Capture the cell that displays the provided text and extract its [X, Y] central coordinate. 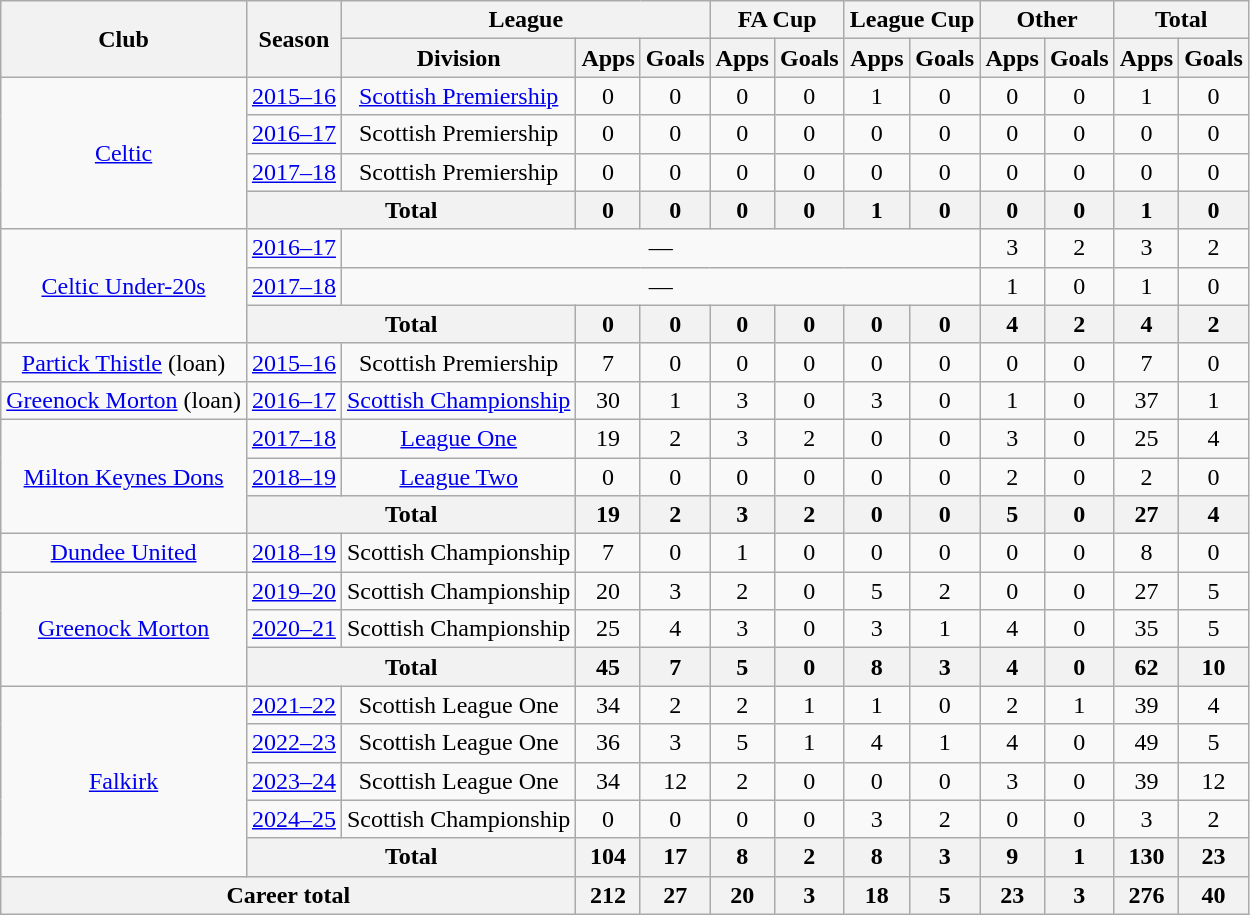
35 [1146, 629]
17 [675, 857]
30 [608, 400]
Greenock Morton [124, 629]
104 [608, 857]
2023–24 [294, 781]
40 [1214, 895]
Milton Keynes Dons [124, 476]
Celtic [124, 153]
League Two [458, 477]
Other [1047, 20]
2022–23 [294, 743]
36 [608, 743]
9 [1012, 857]
2024–25 [294, 819]
Club [124, 39]
18 [876, 895]
130 [1146, 857]
37 [1146, 400]
49 [1146, 743]
10 [1214, 667]
2019–20 [294, 591]
FA Cup [777, 20]
Greenock Morton (loan) [124, 400]
45 [608, 667]
276 [1146, 895]
Career total [288, 895]
League Cup [912, 20]
Season [294, 39]
Partick Thistle (loan) [124, 362]
Dundee United [124, 553]
212 [608, 895]
2020–21 [294, 629]
62 [1146, 667]
Falkirk [124, 781]
Division [458, 58]
2021–22 [294, 705]
League [526, 20]
Celtic Under-20s [124, 286]
League One [458, 438]
